Locate the cell with the specified text and output its [X, Y] center coordinate. 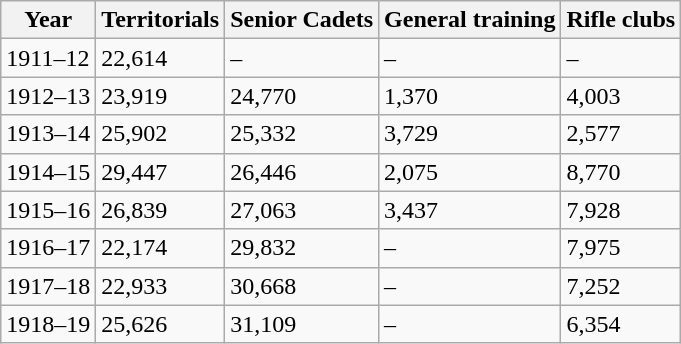
2,075 [470, 172]
24,770 [302, 96]
29,832 [302, 248]
1918–19 [48, 324]
2,577 [621, 134]
4,003 [621, 96]
27,063 [302, 210]
22,614 [160, 58]
7,928 [621, 210]
25,626 [160, 324]
26,839 [160, 210]
25,332 [302, 134]
1914–15 [48, 172]
Senior Cadets [302, 20]
30,668 [302, 286]
3,437 [470, 210]
1916–17 [48, 248]
1,370 [470, 96]
8,770 [621, 172]
31,109 [302, 324]
1911–12 [48, 58]
22,174 [160, 248]
25,902 [160, 134]
Territorials [160, 20]
1915–16 [48, 210]
6,354 [621, 324]
1917–18 [48, 286]
Year [48, 20]
1912–13 [48, 96]
26,446 [302, 172]
29,447 [160, 172]
7,252 [621, 286]
3,729 [470, 134]
General training [470, 20]
7,975 [621, 248]
22,933 [160, 286]
Rifle clubs [621, 20]
23,919 [160, 96]
1913–14 [48, 134]
